Search for the cell housing the specified text and yield its (X, Y) center coordinate. 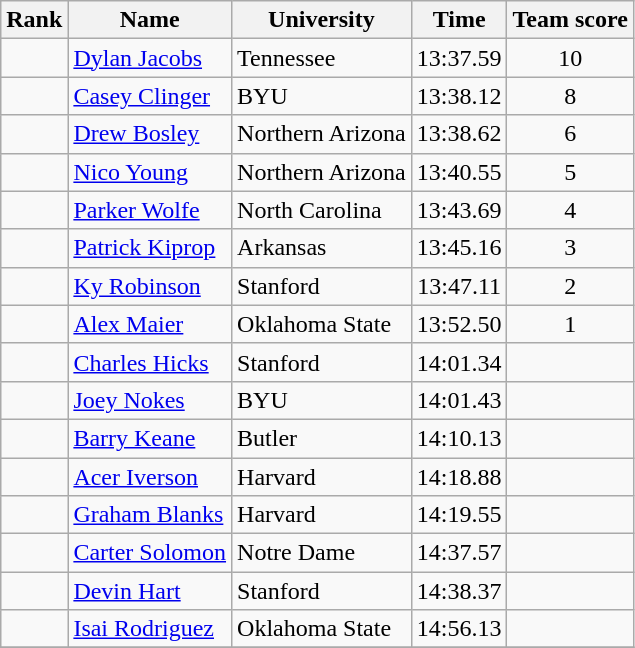
14:19.55 (459, 515)
Rank (34, 20)
8 (570, 96)
14:01.43 (459, 400)
14:10.13 (459, 438)
Nico Young (150, 172)
13:37.59 (459, 58)
University (322, 20)
Drew Bosley (150, 134)
2 (570, 286)
14:01.34 (459, 362)
13:38.62 (459, 134)
14:56.13 (459, 629)
Graham Blanks (150, 515)
1 (570, 324)
14:37.57 (459, 553)
Charles Hicks (150, 362)
Patrick Kiprop (150, 248)
3 (570, 248)
Tennessee (322, 58)
13:38.12 (459, 96)
Alex Maier (150, 324)
Notre Dame (322, 553)
13:45.16 (459, 248)
4 (570, 210)
13:40.55 (459, 172)
6 (570, 134)
Devin Hart (150, 591)
14:18.88 (459, 477)
Casey Clinger (150, 96)
Arkansas (322, 248)
Acer Iverson (150, 477)
Parker Wolfe (150, 210)
13:52.50 (459, 324)
Dylan Jacobs (150, 58)
Name (150, 20)
13:43.69 (459, 210)
14:38.37 (459, 591)
Isai Rodriguez (150, 629)
North Carolina (322, 210)
Joey Nokes (150, 400)
Time (459, 20)
5 (570, 172)
Team score (570, 20)
Butler (322, 438)
10 (570, 58)
13:47.11 (459, 286)
Ky Robinson (150, 286)
Carter Solomon (150, 553)
Barry Keane (150, 438)
